Return the (x, y) coordinate for the center point of the cell that contains the specified text.  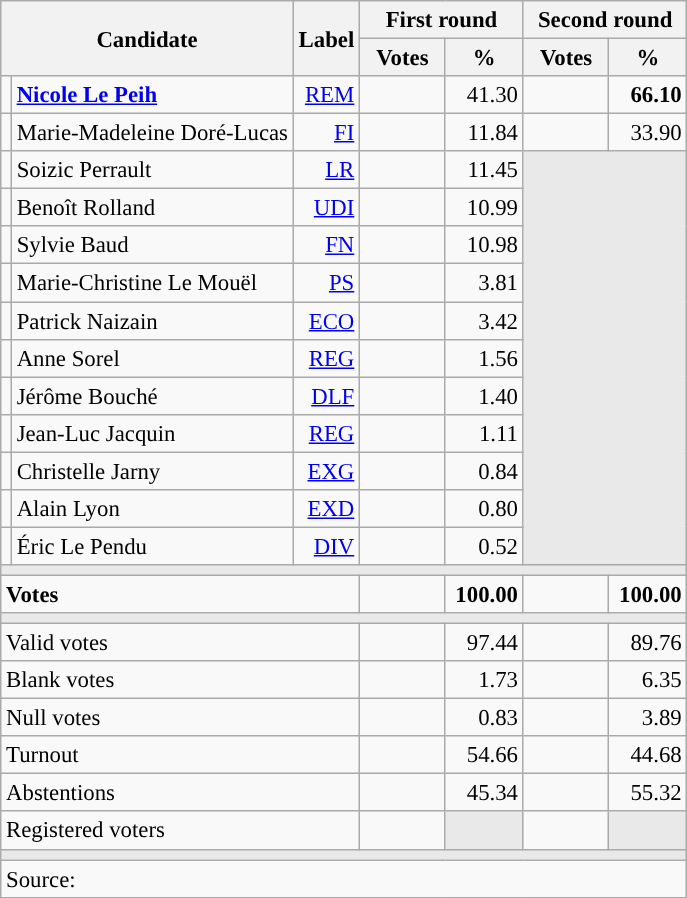
Null votes (180, 718)
0.84 (484, 471)
Registered voters (180, 831)
UDI (326, 208)
44.68 (648, 755)
FI (326, 133)
Benoît Rolland (152, 208)
Anne Sorel (152, 358)
FN (326, 245)
1.11 (484, 433)
Blank votes (180, 680)
Alain Lyon (152, 509)
Christelle Jarny (152, 471)
3.42 (484, 321)
1.40 (484, 396)
Turnout (180, 755)
Jérôme Bouché (152, 396)
66.10 (648, 95)
Jean-Luc Jacquin (152, 433)
First round (442, 20)
1.56 (484, 358)
11.45 (484, 170)
Valid votes (180, 643)
11.84 (484, 133)
Patrick Naizain (152, 321)
Soizic Perrault (152, 170)
6.35 (648, 680)
3.81 (484, 283)
DIV (326, 546)
1.73 (484, 680)
Second round (605, 20)
DLF (326, 396)
Sylvie Baud (152, 245)
EXG (326, 471)
Nicole Le Peih (152, 95)
0.80 (484, 509)
Marie-Madeleine Doré-Lucas (152, 133)
0.52 (484, 546)
ECO (326, 321)
54.66 (484, 755)
55.32 (648, 793)
10.98 (484, 245)
41.30 (484, 95)
10.99 (484, 208)
Éric Le Pendu (152, 546)
REM (326, 95)
33.90 (648, 133)
Candidate (148, 38)
Label (326, 38)
PS (326, 283)
97.44 (484, 643)
3.89 (648, 718)
EXD (326, 509)
LR (326, 170)
Abstentions (180, 793)
Marie-Christine Le Mouël (152, 283)
89.76 (648, 643)
Source: (344, 879)
45.34 (484, 793)
0.83 (484, 718)
